Find where the given text appears and provide that cell's center as (X, Y) coordinate. 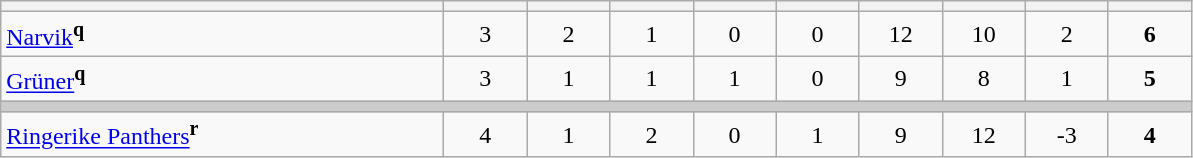
-3 (1066, 134)
8 (984, 78)
Narvikq (222, 34)
5 (1150, 78)
Ringerike Panthersr (222, 134)
6 (1150, 34)
10 (984, 34)
Grünerq (222, 78)
